Extract the [x, y] coordinate from the center of the cell holding the provided text.  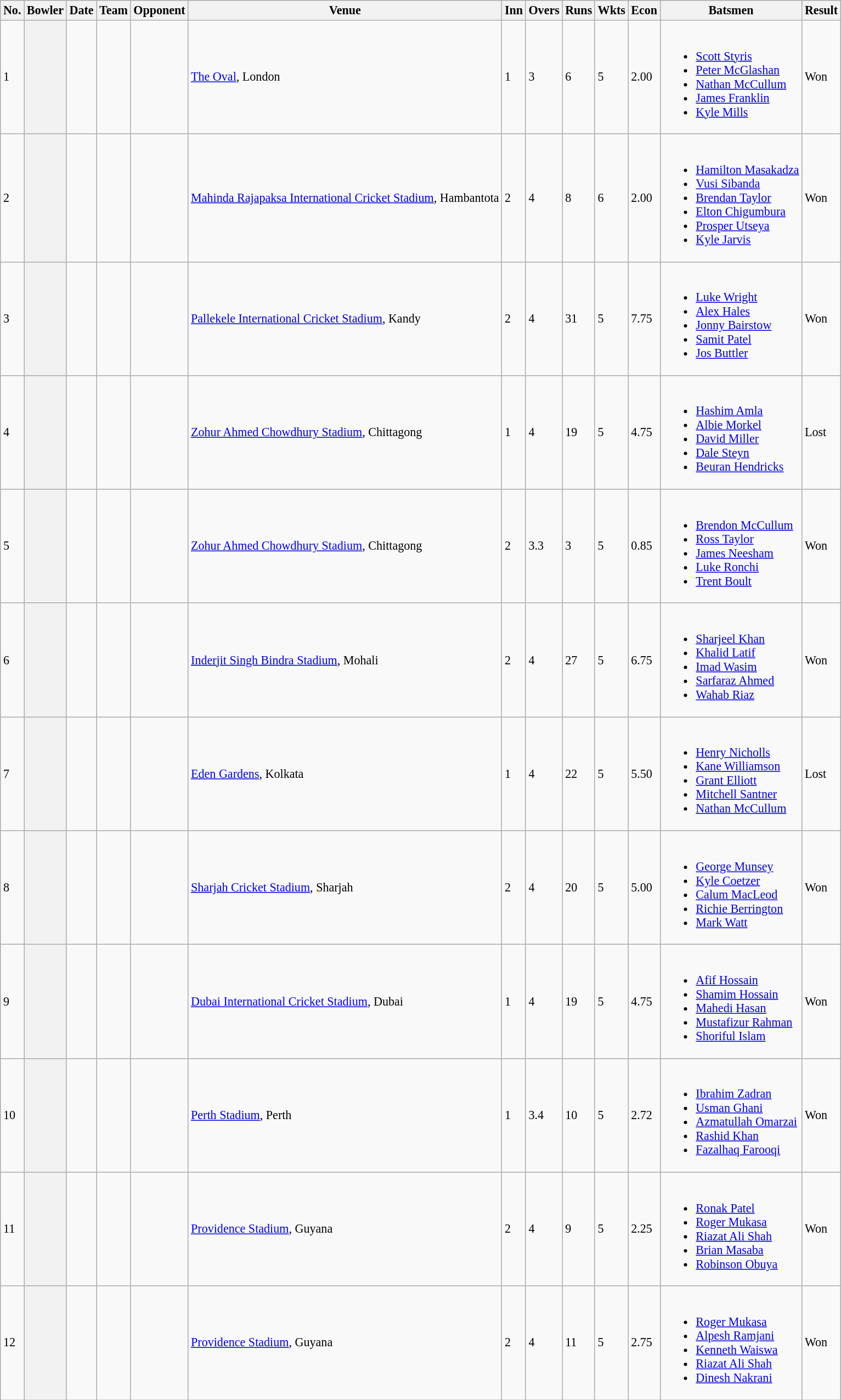
31 [578, 318]
Hamilton MasakadzaVusi SibandaBrendan TaylorElton ChigumburaProsper UtseyaKyle Jarvis [731, 197]
No. [12, 10]
Inderjit Singh Bindra Stadium, Mohali [345, 659]
Date [81, 10]
Ibrahim ZadranUsman GhaniAzmatullah OmarzaiRashid KhanFazalhaq Farooqi [731, 1115]
Scott StyrisPeter McGlashanNathan McCullumJames FranklinKyle Mills [731, 77]
Afif HossainShamim HossainMahedi HasanMustafizur RahmanShoriful Islam [731, 1002]
The Oval, London [345, 77]
Brendon McCullumRoss TaylorJames NeeshamLuke RonchiTrent Boult [731, 546]
Hashim AmlaAlbie MorkelDavid MillerDale SteynBeuran Hendricks [731, 432]
20 [578, 888]
Overs [544, 10]
27 [578, 659]
Runs [578, 10]
12 [12, 1343]
6.75 [644, 659]
Inn [513, 10]
2.75 [644, 1343]
2.25 [644, 1229]
Team [114, 10]
Mahinda Rajapaksa International Cricket Stadium, Hambantota [345, 197]
3.3 [544, 546]
George MunseyKyle CoetzerCalum MacLeodRichie BerringtonMark Watt [731, 888]
Bowler [46, 10]
Pallekele International Cricket Stadium, Kandy [345, 318]
Result [821, 10]
0.85 [644, 546]
2.72 [644, 1115]
7.75 [644, 318]
Econ [644, 10]
Dubai International Cricket Stadium, Dubai [345, 1002]
Henry NichollsKane WilliamsonGrant ElliottMitchell SantnerNathan McCullum [731, 774]
Sharjah Cricket Stadium, Sharjah [345, 888]
Venue [345, 10]
7 [12, 774]
Luke WrightAlex HalesJonny BairstowSamit PatelJos Buttler [731, 318]
Wkts [611, 10]
Sharjeel KhanKhalid LatifImad WasimSarfaraz AhmedWahab Riaz [731, 659]
Eden Gardens, Kolkata [345, 774]
Batsmen [731, 10]
Perth Stadium, Perth [345, 1115]
Roger MukasaAlpesh RamjaniKenneth WaiswaRiazat Ali ShahDinesh Nakrani [731, 1343]
22 [578, 774]
3.4 [544, 1115]
5.00 [644, 888]
Ronak PatelRoger MukasaRiazat Ali ShahBrian MasabaRobinson Obuya [731, 1229]
Opponent [159, 10]
5.50 [644, 774]
